Return the (X, Y) coordinate for the center point of the cell that contains the specified text.  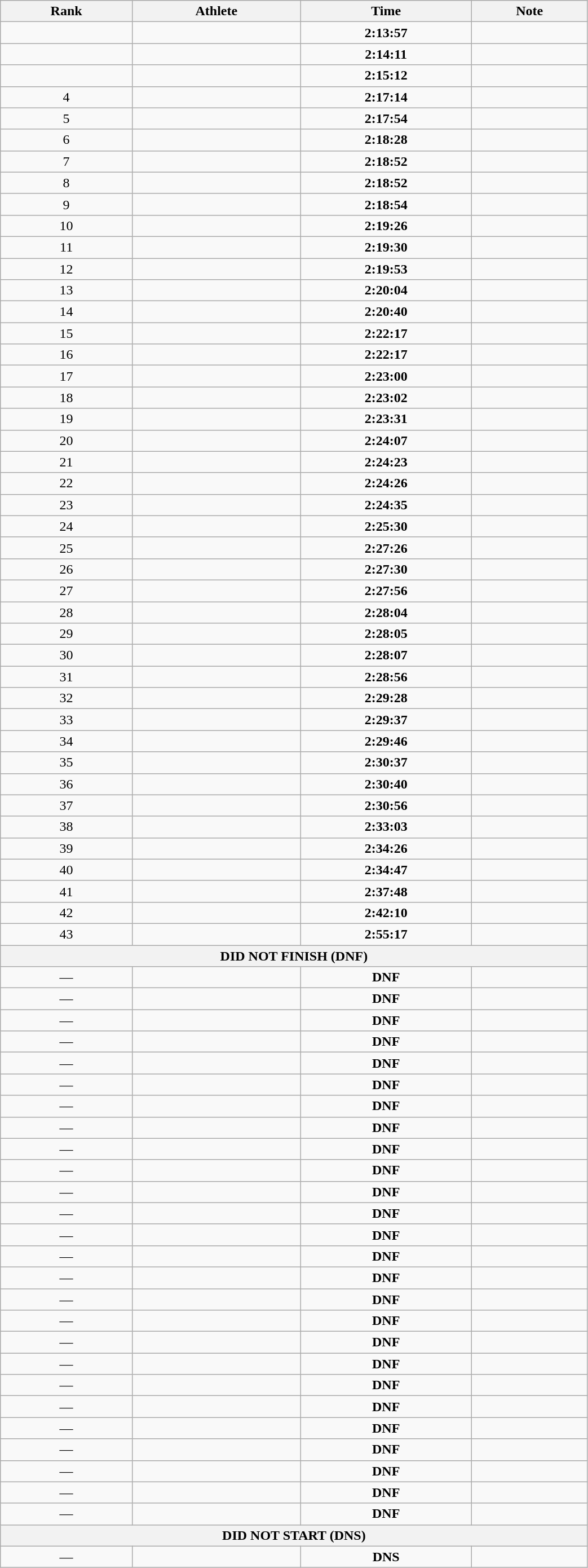
DID NOT START (DNS) (294, 1535)
2:30:56 (386, 805)
2:24:23 (386, 462)
2:23:02 (386, 398)
32 (67, 698)
2:27:26 (386, 548)
2:28:56 (386, 677)
DID NOT FINISH (DNF) (294, 956)
2:29:37 (386, 720)
2:30:37 (386, 763)
39 (67, 848)
DNS (386, 1557)
24 (67, 526)
38 (67, 827)
9 (67, 204)
2:28:04 (386, 612)
2:23:31 (386, 419)
26 (67, 569)
2:19:26 (386, 226)
28 (67, 612)
34 (67, 741)
2:33:03 (386, 827)
23 (67, 505)
2:14:11 (386, 54)
37 (67, 805)
2:28:07 (386, 655)
2:42:10 (386, 913)
12 (67, 269)
35 (67, 763)
2:18:54 (386, 204)
16 (67, 355)
27 (67, 591)
18 (67, 398)
20 (67, 441)
2:55:17 (386, 934)
2:34:47 (386, 870)
14 (67, 312)
40 (67, 870)
15 (67, 333)
5 (67, 118)
2:24:35 (386, 505)
2:23:00 (386, 376)
31 (67, 677)
8 (67, 183)
2:18:28 (386, 140)
2:20:40 (386, 312)
6 (67, 140)
2:30:40 (386, 784)
2:19:30 (386, 247)
2:24:07 (386, 441)
30 (67, 655)
2:15:12 (386, 76)
36 (67, 784)
33 (67, 720)
Athlete (216, 11)
2:17:54 (386, 118)
2:17:14 (386, 97)
19 (67, 419)
2:24:26 (386, 483)
2:27:30 (386, 569)
21 (67, 462)
42 (67, 913)
43 (67, 934)
29 (67, 634)
Rank (67, 11)
2:29:28 (386, 698)
22 (67, 483)
2:13:57 (386, 33)
25 (67, 548)
2:20:04 (386, 290)
17 (67, 376)
2:29:46 (386, 741)
11 (67, 247)
Note (529, 11)
41 (67, 891)
2:27:56 (386, 591)
2:19:53 (386, 269)
Time (386, 11)
7 (67, 161)
10 (67, 226)
2:37:48 (386, 891)
13 (67, 290)
2:28:05 (386, 634)
2:34:26 (386, 848)
2:25:30 (386, 526)
4 (67, 97)
